Identify which cell holds the provided text, then report its (X, Y) central coordinate. 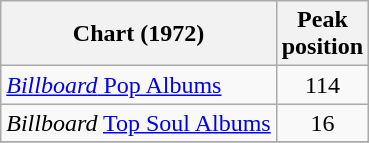
114 (322, 85)
Billboard Pop Albums (138, 85)
Peakposition (322, 34)
16 (322, 123)
Billboard Top Soul Albums (138, 123)
Chart (1972) (138, 34)
